Determine the (X, Y) coordinate at the center of the cell enclosing the given text.  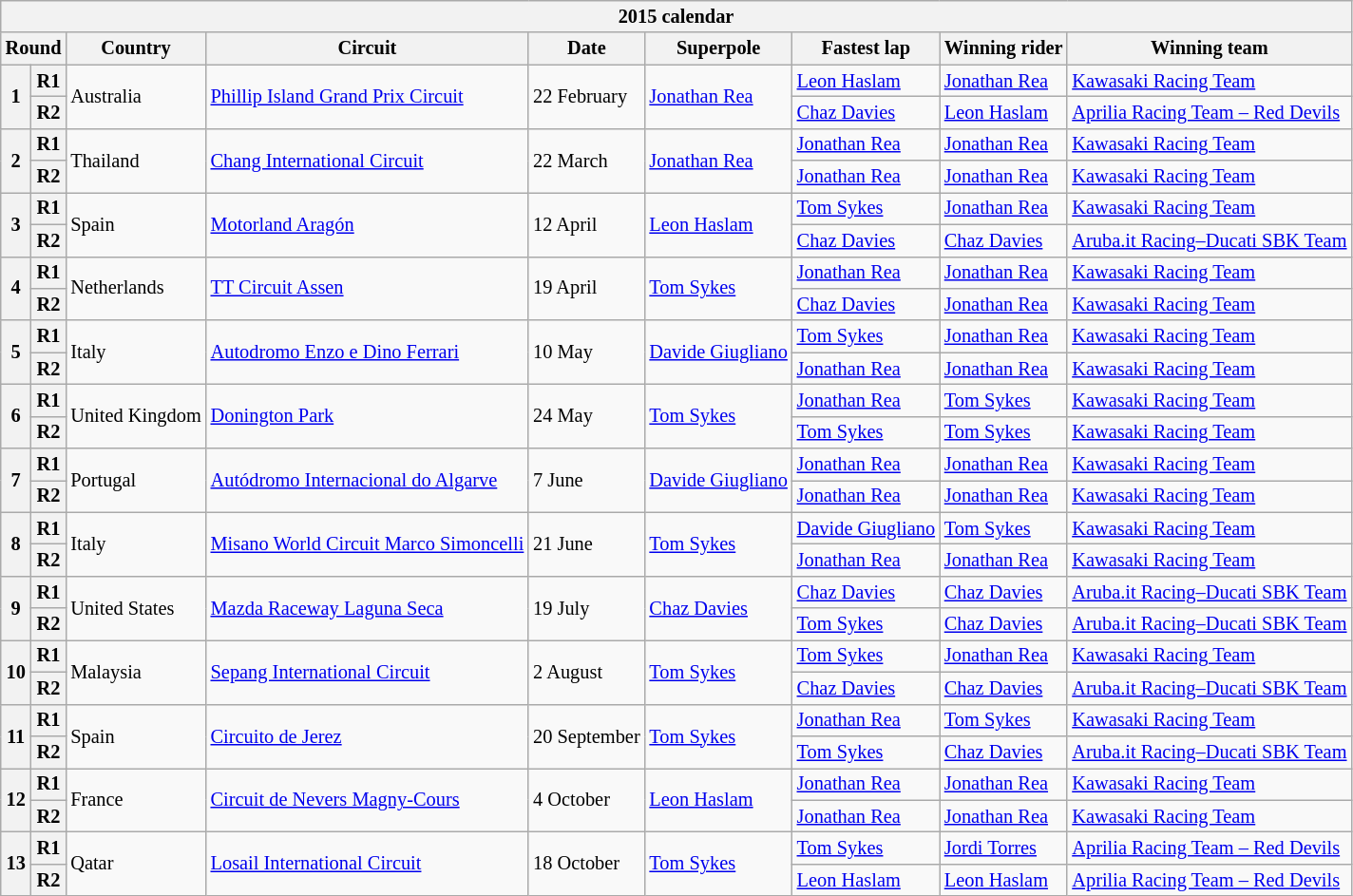
6 (16, 416)
2 (16, 160)
Winning team (1209, 48)
Jordi Torres (1003, 848)
8 (16, 543)
2 August (586, 671)
18 October (586, 863)
United States (135, 608)
Thailand (135, 160)
Australia (135, 97)
12 (16, 800)
Misano World Circuit Marco Simoncelli (368, 543)
22 March (586, 160)
20 September (586, 735)
Autodromo Enzo e Dino Ferrari (368, 352)
Chang International Circuit (368, 160)
United Kingdom (135, 416)
5 (16, 352)
Circuito de Jerez (368, 735)
1 (16, 97)
Round (34, 48)
4 (16, 289)
13 (16, 863)
Donington Park (368, 416)
Portugal (135, 481)
Malaysia (135, 671)
Country (135, 48)
Superpole (718, 48)
Netherlands (135, 289)
Qatar (135, 863)
10 (16, 671)
9 (16, 608)
24 May (586, 416)
2015 calendar (676, 16)
France (135, 800)
Sepang International Circuit (368, 671)
4 October (586, 800)
TT Circuit Assen (368, 289)
19 April (586, 289)
12 April (586, 224)
10 May (586, 352)
3 (16, 224)
Mazda Raceway Laguna Seca (368, 608)
11 (16, 735)
Date (586, 48)
19 July (586, 608)
Autódromo Internacional do Algarve (368, 481)
Fastest lap (867, 48)
Circuit (368, 48)
Circuit de Nevers Magny-Cours (368, 800)
Winning rider (1003, 48)
Losail International Circuit (368, 863)
Phillip Island Grand Prix Circuit (368, 97)
7 June (586, 481)
Motorland Aragón (368, 224)
21 June (586, 543)
22 February (586, 97)
7 (16, 481)
